Detect which cell encompasses the target text, then output its [X, Y] center coordinate. 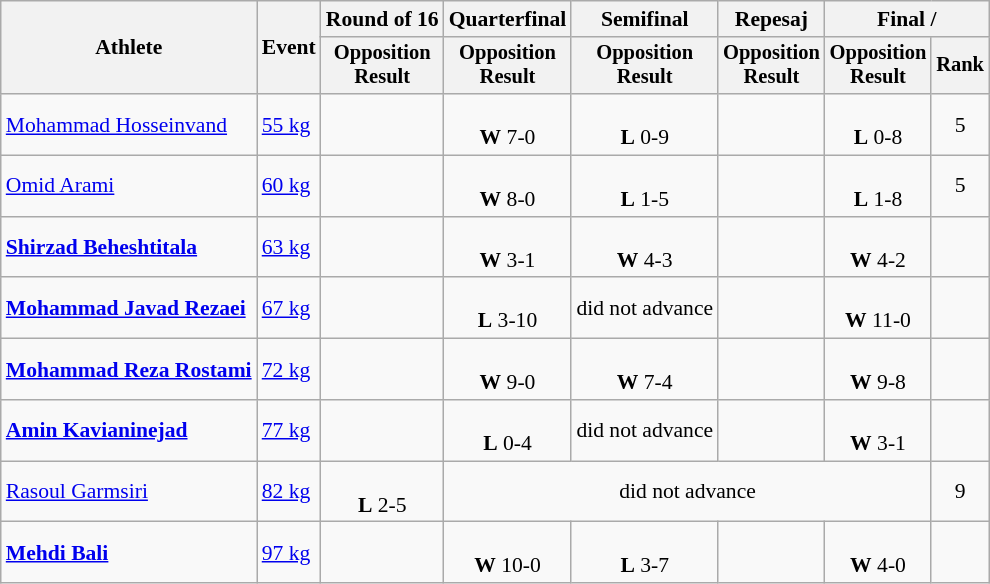
W 11-0 [878, 308]
82 kg [289, 492]
Amin Kavianinejad [129, 430]
L 0-8 [878, 124]
L 0-9 [644, 124]
60 kg [289, 186]
L 1-8 [878, 186]
Athlete [129, 48]
W 7-0 [508, 124]
Semifinal [644, 19]
97 kg [289, 552]
L 0-4 [508, 430]
Mohammad Javad Rezaei [129, 308]
77 kg [289, 430]
L 1-5 [644, 186]
72 kg [289, 370]
Mehdi Bali [129, 552]
Repesaj [772, 19]
Round of 16 [382, 19]
Rank [960, 66]
Shirzad Beheshtitala [129, 248]
Event [289, 48]
67 kg [289, 308]
9 [960, 492]
Final / [907, 19]
Rasoul Garmsiri [129, 492]
63 kg [289, 248]
Quarterfinal [508, 19]
L 3-7 [644, 552]
W 4-0 [878, 552]
Omid Arami [129, 186]
W 4-3 [644, 248]
L 2-5 [382, 492]
W 9-0 [508, 370]
Mohammad Reza Rostami [129, 370]
W 4-2 [878, 248]
W 10-0 [508, 552]
Mohammad Hosseinvand [129, 124]
L 3-10 [508, 308]
W 9-8 [878, 370]
W 7-4 [644, 370]
W 8-0 [508, 186]
55 kg [289, 124]
